Locate the cell with the specified text and output its (x, y) center coordinate. 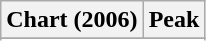
Chart (2006) (72, 20)
Peak (174, 20)
